Scan for the cell matching the given text and deliver its (x, y) coordinate at center. 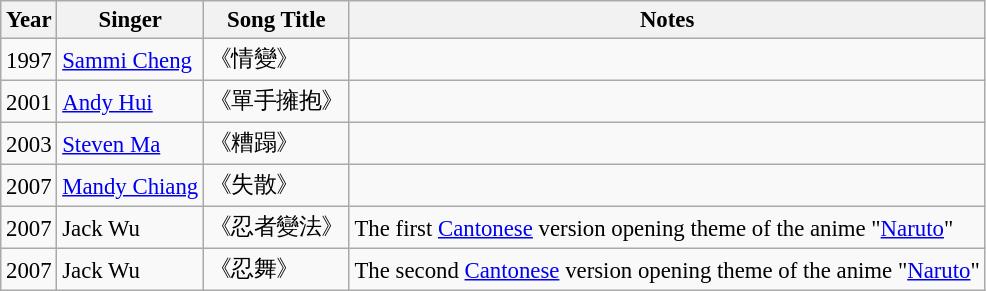
《忍舞》 (277, 270)
《單手擁抱》 (277, 102)
《失散》 (277, 186)
Singer (130, 20)
Year (29, 20)
The second Cantonese version opening theme of the anime "Naruto" (667, 270)
2003 (29, 144)
1997 (29, 60)
2001 (29, 102)
《忍者變法》 (277, 228)
The first Cantonese version opening theme of the anime "Naruto" (667, 228)
Andy Hui (130, 102)
Mandy Chiang (130, 186)
《糟蹋》 (277, 144)
Sammi Cheng (130, 60)
《情變》 (277, 60)
Steven Ma (130, 144)
Song Title (277, 20)
Notes (667, 20)
